Find where the given text appears and provide that cell's center as [x, y] coordinate. 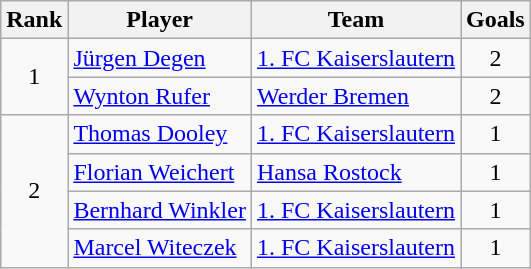
Florian Weichert [160, 172]
Goals [495, 20]
Bernhard Winkler [160, 210]
Werder Bremen [356, 96]
Player [160, 20]
Team [356, 20]
Marcel Witeczek [160, 248]
Hansa Rostock [356, 172]
Wynton Rufer [160, 96]
Jürgen Degen [160, 58]
Rank [34, 20]
Thomas Dooley [160, 134]
